Output the (X, Y) coordinate of the center of the cell containing the given text.  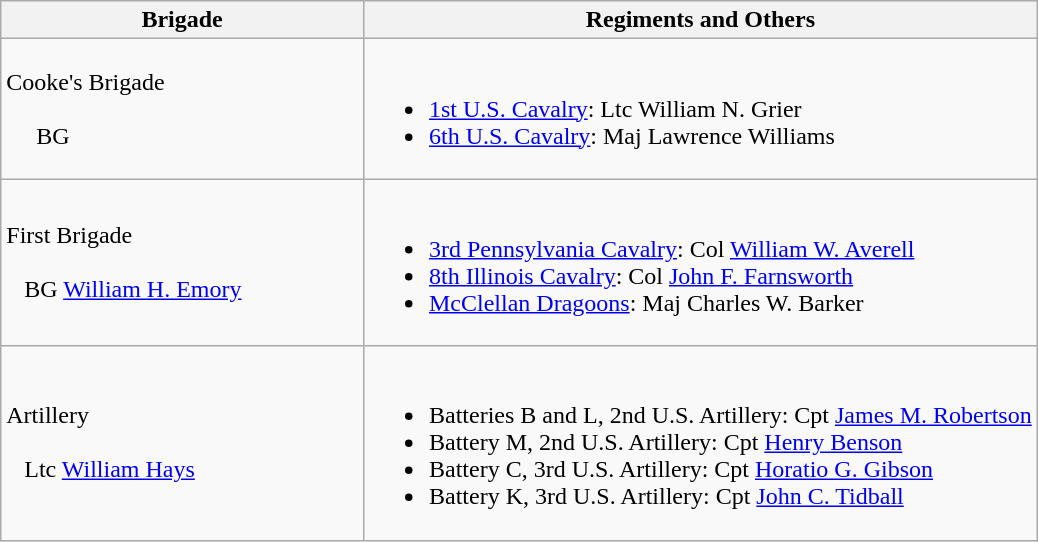
Cooke's Brigade BG (182, 109)
Artillery Ltc William Hays (182, 443)
1st U.S. Cavalry: Ltc William N. Grier6th U.S. Cavalry: Maj Lawrence Williams (700, 109)
First Brigade BG William H. Emory (182, 262)
Brigade (182, 20)
3rd Pennsylvania Cavalry: Col William W. Averell8th Illinois Cavalry: Col John F. FarnsworthMcClellan Dragoons: Maj Charles W. Barker (700, 262)
Regiments and Others (700, 20)
